For the text-containing cell, return its midpoint in [X, Y] coordinate format. 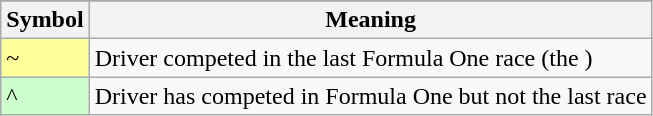
~ [45, 58]
Symbol [45, 20]
^ [45, 96]
Driver has competed in Formula One but not the last race [370, 96]
Driver competed in the last Formula One race (the ) [370, 58]
Meaning [370, 20]
